Capture the cell that displays the provided text and extract its (X, Y) central coordinate. 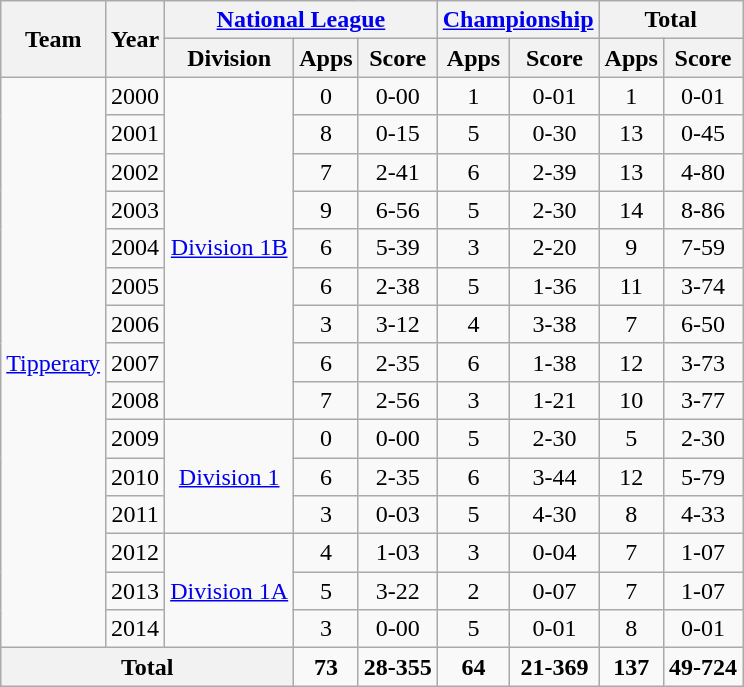
3-38 (554, 324)
0-30 (554, 134)
Division 1B (230, 248)
49-724 (702, 667)
2-39 (554, 172)
2011 (136, 515)
2-20 (554, 248)
2012 (136, 553)
2006 (136, 324)
8-86 (702, 210)
3-77 (702, 400)
National League (302, 20)
3-22 (398, 591)
0-07 (554, 591)
3-74 (702, 286)
1-03 (398, 553)
1-36 (554, 286)
2010 (136, 477)
2009 (136, 438)
2-41 (398, 172)
0-03 (398, 515)
2013 (136, 591)
7-59 (702, 248)
2000 (136, 96)
10 (631, 400)
73 (326, 667)
2007 (136, 362)
2-56 (398, 400)
1-38 (554, 362)
137 (631, 667)
4-33 (702, 515)
6-56 (398, 210)
Championship (518, 20)
2-38 (398, 286)
14 (631, 210)
0-45 (702, 134)
2003 (136, 210)
5-79 (702, 477)
6-50 (702, 324)
1-21 (554, 400)
2 (474, 591)
28-355 (398, 667)
3-12 (398, 324)
21-369 (554, 667)
4-30 (554, 515)
0-04 (554, 553)
2002 (136, 172)
0-15 (398, 134)
3-73 (702, 362)
2008 (136, 400)
Year (136, 39)
Division 1A (230, 591)
2005 (136, 286)
2014 (136, 629)
4-80 (702, 172)
11 (631, 286)
Division (230, 58)
2004 (136, 248)
5-39 (398, 248)
64 (474, 667)
Team (54, 39)
Division 1 (230, 476)
2001 (136, 134)
3-44 (554, 477)
Tipperary (54, 362)
